Detect which cell encompasses the target text, then output its [x, y] center coordinate. 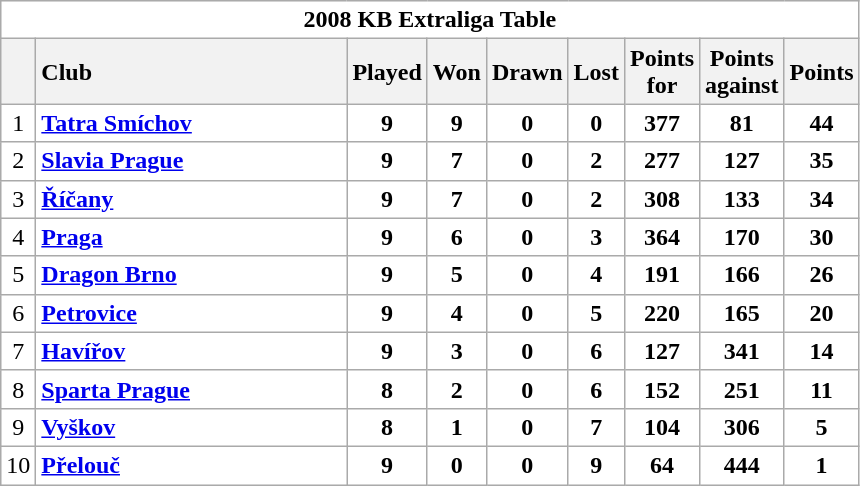
Played [387, 72]
220 [662, 313]
Slavia Prague [192, 161]
277 [662, 161]
Lost [596, 72]
166 [742, 275]
81 [742, 123]
Club [192, 72]
364 [662, 237]
Tatra Smíchov [192, 123]
165 [742, 313]
30 [822, 237]
Points [822, 72]
2008 KB Extraliga Table [430, 20]
306 [742, 427]
133 [742, 199]
Říčany [192, 199]
Points against [742, 72]
170 [742, 237]
35 [822, 161]
104 [662, 427]
152 [662, 389]
Praga [192, 237]
341 [742, 351]
Drawn [527, 72]
444 [742, 465]
26 [822, 275]
Points for [662, 72]
14 [822, 351]
Sparta Prague [192, 389]
10 [18, 465]
251 [742, 389]
Havířov [192, 351]
44 [822, 123]
Přelouč [192, 465]
20 [822, 313]
Won [456, 72]
191 [662, 275]
34 [822, 199]
Dragon Brno [192, 275]
64 [662, 465]
11 [822, 389]
Petrovice [192, 313]
Vyškov [192, 427]
308 [662, 199]
377 [662, 123]
